Capture the cell that displays the provided text and extract its [x, y] central coordinate. 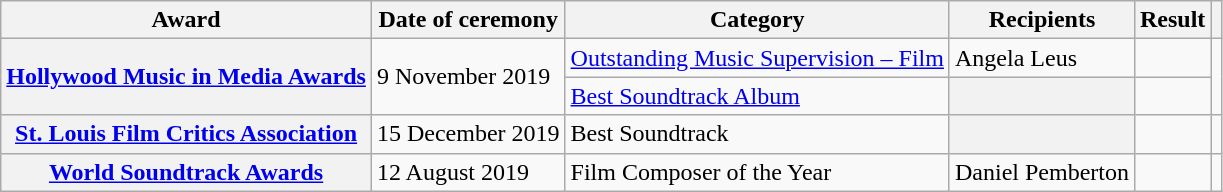
Category [757, 20]
12 August 2019 [468, 172]
9 November 2019 [468, 77]
World Soundtrack Awards [186, 172]
St. Louis Film Critics Association [186, 134]
Date of ceremony [468, 20]
Best Soundtrack [757, 134]
15 December 2019 [468, 134]
Best Soundtrack Album [757, 96]
Recipients [1042, 20]
Hollywood Music in Media Awards [186, 77]
Film Composer of the Year [757, 172]
Result [1172, 20]
Daniel Pemberton [1042, 172]
Angela Leus [1042, 58]
Outstanding Music Supervision – Film [757, 58]
Award [186, 20]
